Detect which cell encompasses the target text, then output its (x, y) center coordinate. 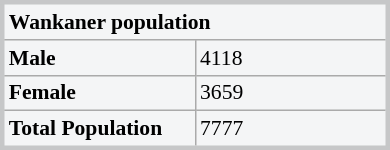
Male (98, 57)
Total Population (98, 130)
Wankaner population (195, 20)
7777 (292, 130)
Female (98, 93)
4118 (292, 57)
3659 (292, 93)
